Pinpoint the cell where the given text exists, returning its (x, y) midpoint coordinate. 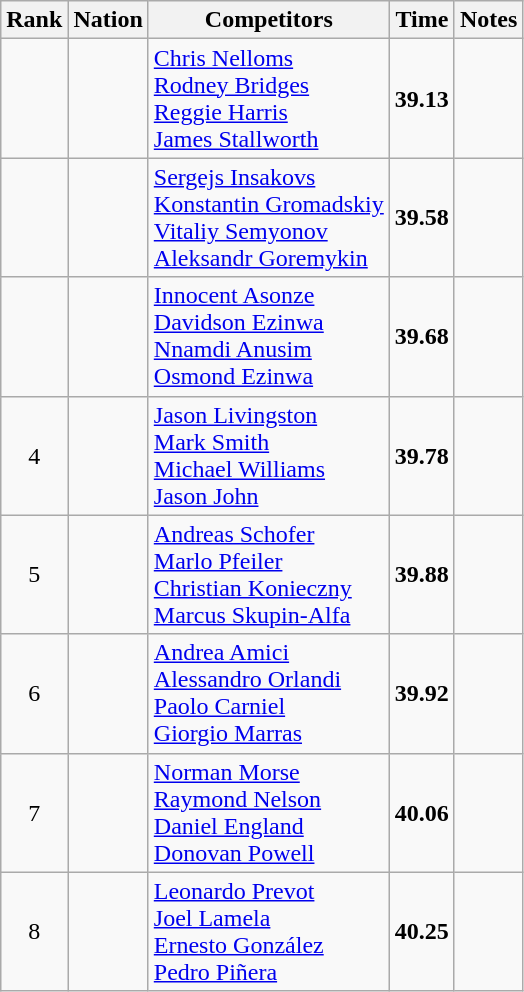
Rank (34, 20)
39.88 (422, 574)
Innocent AsonzeDavidson EzinwaNnamdi AnusimOsmond Ezinwa (268, 336)
5 (34, 574)
6 (34, 694)
Competitors (268, 20)
Leonardo PrevotJoel LamelaErnesto GonzálezPedro Piñera (268, 932)
4 (34, 456)
Norman MorseRaymond NelsonDaniel EnglandDonovan Powell (268, 812)
40.06 (422, 812)
39.78 (422, 456)
39.58 (422, 218)
Andreas SchoferMarlo PfeilerChristian KoniecznyMarcus Skupin-Alfa (268, 574)
Notes (488, 20)
40.25 (422, 932)
Jason LivingstonMark SmithMichael WilliamsJason John (268, 456)
Time (422, 20)
Andrea AmiciAlessandro OrlandiPaolo CarnielGiorgio Marras (268, 694)
39.13 (422, 98)
Sergejs InsakovsKonstantin GromadskiyVitaliy SemyonovAleksandr Goremykin (268, 218)
7 (34, 812)
Chris NellomsRodney BridgesReggie HarrisJames Stallworth (268, 98)
Nation (108, 20)
8 (34, 932)
39.92 (422, 694)
39.68 (422, 336)
